Search for the cell housing the specified text and yield its [X, Y] center coordinate. 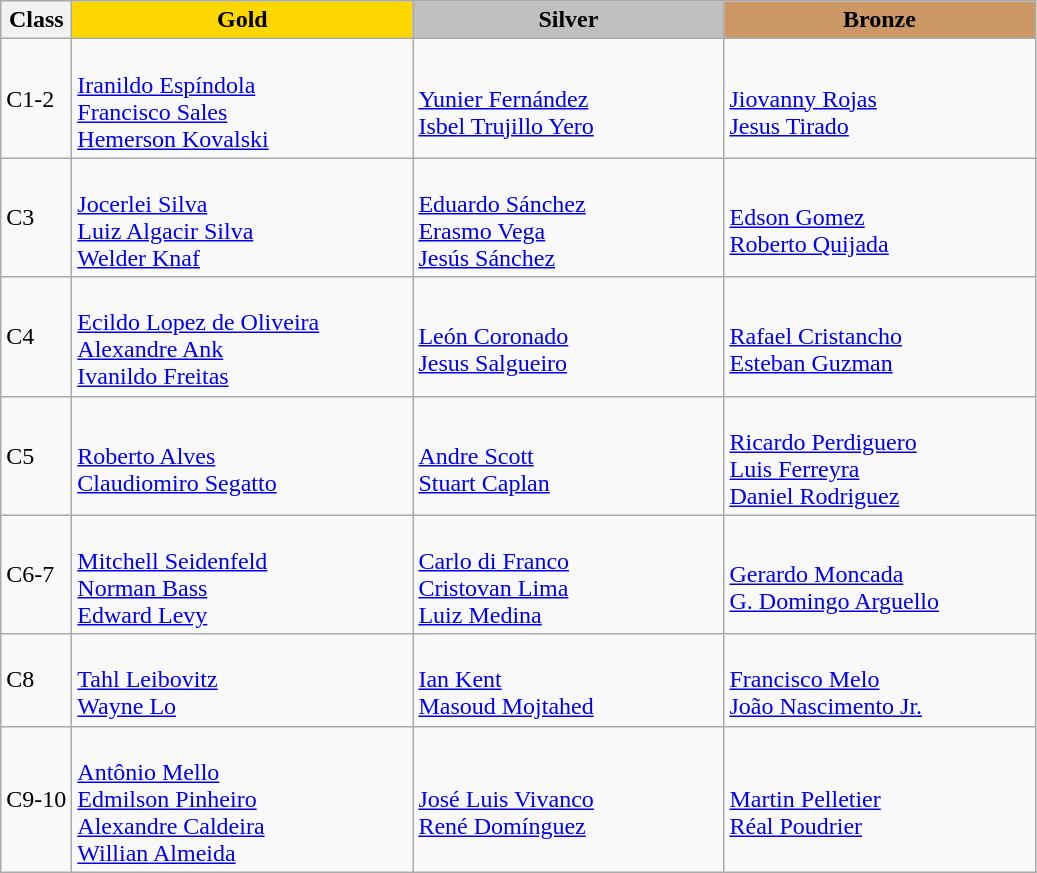
León CoronadoJesus Salgueiro [568, 336]
C3 [36, 218]
Jocerlei SilvaLuiz Algacir SilvaWelder Knaf [242, 218]
Gold [242, 20]
Rafael CristanchoEsteban Guzman [880, 336]
Antônio MelloEdmilson PinheiroAlexandre CaldeiraWillian Almeida [242, 799]
José Luis VivancoRené Domínguez [568, 799]
Ecildo Lopez de OliveiraAlexandre AnkIvanildo Freitas [242, 336]
Ricardo PerdigueroLuis FerreyraDaniel Rodriguez [880, 456]
Andre ScottStuart Caplan [568, 456]
Gerardo MoncadaG. Domingo Arguello [880, 574]
Yunier FernándezIsbel Trujillo Yero [568, 98]
Carlo di FrancoCristovan LimaLuiz Medina [568, 574]
C1-2 [36, 98]
C8 [36, 680]
Iranildo EspíndolaFrancisco SalesHemerson Kovalski [242, 98]
Silver [568, 20]
Martin PelletierRéal Poudrier [880, 799]
Eduardo SánchezErasmo VegaJesús Sánchez [568, 218]
Edson GomezRoberto Quijada [880, 218]
Francisco MeloJoão Nascimento Jr. [880, 680]
Tahl LeibovitzWayne Lo [242, 680]
Ian KentMasoud Mojtahed [568, 680]
Mitchell SeidenfeldNorman BassEdward Levy [242, 574]
C6-7 [36, 574]
Jiovanny RojasJesus Tirado [880, 98]
C9-10 [36, 799]
Bronze [880, 20]
Class [36, 20]
Roberto AlvesClaudiomiro Segatto [242, 456]
C4 [36, 336]
C5 [36, 456]
